Locate the cell with the specified text and output its (x, y) center coordinate. 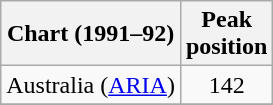
Peakposition (226, 34)
Australia (ARIA) (91, 85)
142 (226, 85)
Chart (1991–92) (91, 34)
